Find where the given text appears and provide that cell's center as [x, y] coordinate. 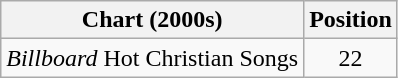
22 [351, 58]
Chart (2000s) [152, 20]
Billboard Hot Christian Songs [152, 58]
Position [351, 20]
